Provide the (x, y) coordinate of the cell's center where the given text is located.  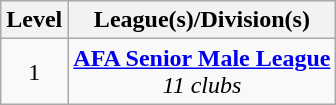
AFA Senior Male League11 clubs (202, 72)
Level (34, 20)
1 (34, 72)
League(s)/Division(s) (202, 20)
